Identify which cell holds the provided text, then report its (x, y) central coordinate. 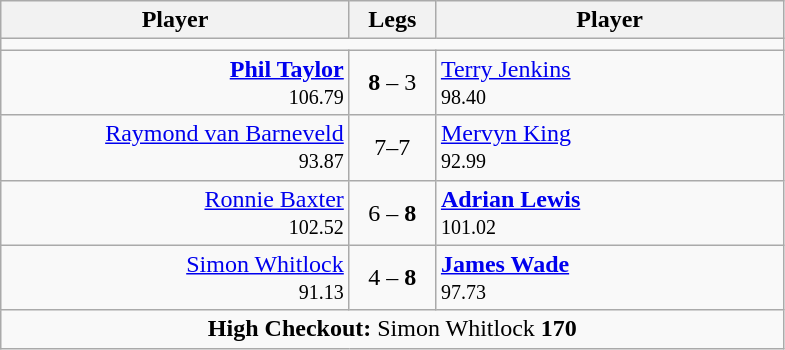
Legs (392, 20)
High Checkout: Simon Whitlock 170 (392, 329)
Adrian Lewis 101.02 (610, 212)
Mervyn King 92.99 (610, 148)
7–7 (392, 148)
Phil Taylor 106.79 (176, 82)
4 – 8 (392, 278)
Simon Whitlock 91.13 (176, 278)
Ronnie Baxter 102.52 (176, 212)
Raymond van Barneveld 93.87 (176, 148)
6 – 8 (392, 212)
James Wade 97.73 (610, 278)
8 – 3 (392, 82)
Terry Jenkins 98.40 (610, 82)
